Pinpoint the cell where the given text exists, returning its [X, Y] midpoint coordinate. 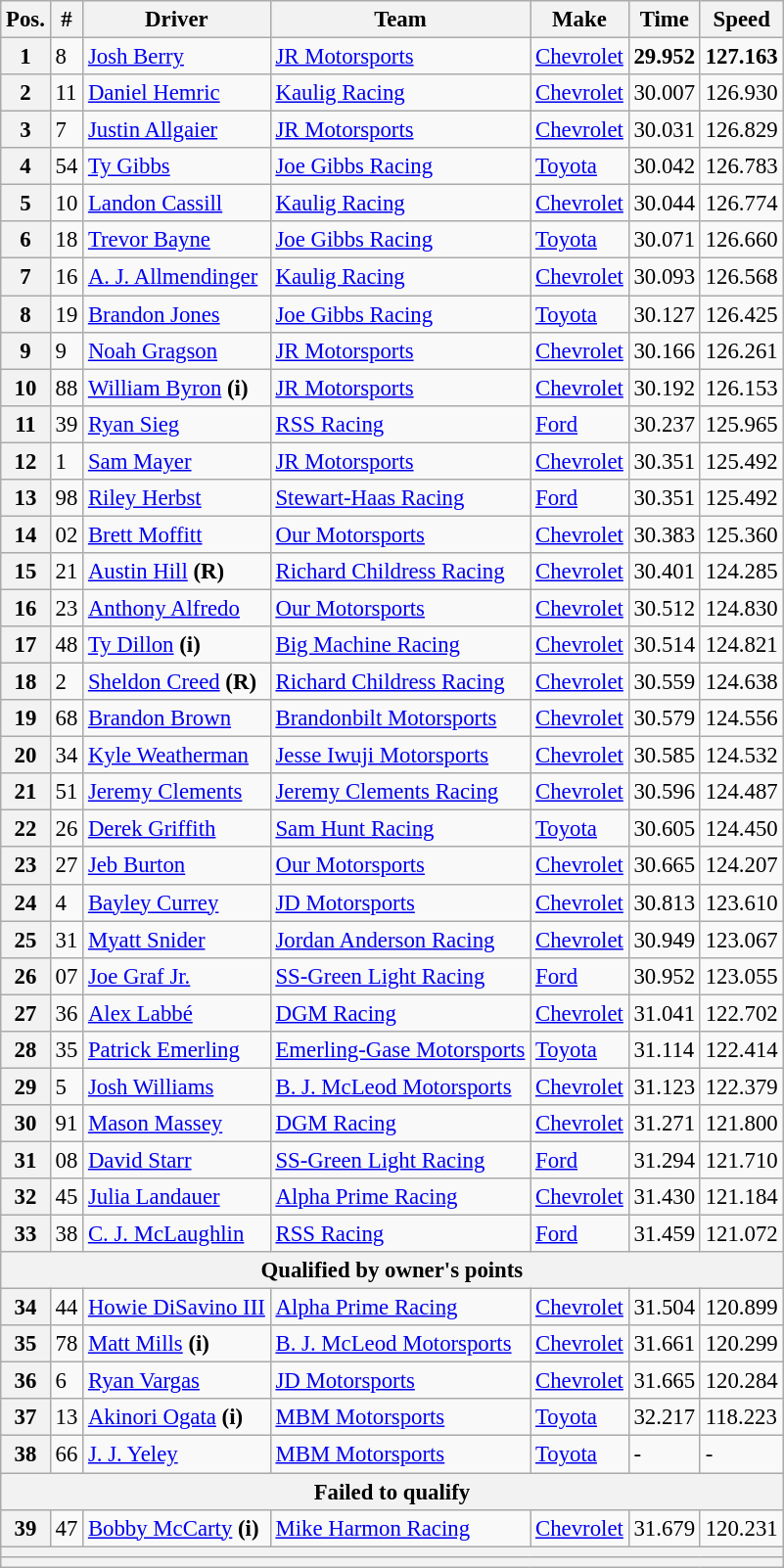
121.072 [742, 1234]
126.829 [742, 130]
Stewart-Haas Racing [400, 498]
30.585 [664, 756]
120.284 [742, 1381]
Mason Massey [177, 1124]
124.821 [742, 645]
31.430 [664, 1197]
30.813 [664, 902]
Howie DiSavino III [177, 1308]
91 [67, 1124]
122.414 [742, 1050]
15 [25, 572]
30.383 [664, 534]
Brandon Brown [177, 718]
120.899 [742, 1308]
30.512 [664, 608]
66 [67, 1454]
Alex Labbé [177, 1013]
Joe Graf Jr. [177, 976]
Time [664, 20]
C. J. McLaughlin [177, 1234]
Akinori Ogata (i) [177, 1418]
30.166 [664, 350]
30.665 [664, 866]
17 [25, 645]
Brett Moffitt [177, 534]
3 [25, 130]
124.556 [742, 718]
Derek Griffith [177, 829]
123.055 [742, 976]
Bobby McCarty (i) [177, 1528]
126.660 [742, 240]
14 [25, 534]
30.192 [664, 388]
121.184 [742, 1197]
31.294 [664, 1160]
30 [25, 1124]
30.605 [664, 829]
88 [67, 388]
121.800 [742, 1124]
30.093 [664, 277]
Jeremy Clements Racing [400, 792]
30.952 [664, 976]
Big Machine Racing [400, 645]
Bayley Currey [177, 902]
31.679 [664, 1528]
07 [67, 976]
54 [67, 166]
31.665 [664, 1381]
Jordan Anderson Racing [400, 940]
Mike Harmon Racing [400, 1528]
125.360 [742, 534]
31.459 [664, 1234]
30.559 [664, 682]
123.067 [742, 940]
Julia Landauer [177, 1197]
126.153 [742, 388]
78 [67, 1344]
31.114 [664, 1050]
37 [25, 1418]
31.504 [664, 1308]
126.261 [742, 350]
Josh Williams [177, 1086]
31.041 [664, 1013]
124.638 [742, 682]
30.031 [664, 130]
127.163 [742, 57]
121.710 [742, 1160]
123.610 [742, 902]
Ryan Vargas [177, 1381]
Ty Gibbs [177, 166]
30.042 [664, 166]
126.783 [742, 166]
24 [25, 902]
47 [67, 1528]
08 [67, 1160]
30.237 [664, 424]
30.514 [664, 645]
Jeremy Clements [177, 792]
J. J. Yeley [177, 1454]
Sam Hunt Racing [400, 829]
# [67, 20]
Pos. [25, 20]
126.930 [742, 93]
Brandonbilt Motorsports [400, 718]
124.285 [742, 572]
Sam Mayer [177, 461]
Sheldon Creed (R) [177, 682]
30.949 [664, 940]
Austin Hill (R) [177, 572]
124.532 [742, 756]
118.223 [742, 1418]
126.568 [742, 277]
Ryan Sieg [177, 424]
126.425 [742, 314]
Riley Herbst [177, 498]
Brandon Jones [177, 314]
31.123 [664, 1086]
30.007 [664, 93]
Qualified by owner's points [392, 1270]
Noah Gragson [177, 350]
126.774 [742, 204]
122.379 [742, 1086]
33 [25, 1234]
Matt Mills (i) [177, 1344]
Failed to qualify [392, 1492]
124.450 [742, 829]
Anthony Alfredo [177, 608]
Speed [742, 20]
Kyle Weatherman [177, 756]
Emerling-Gase Motorsports [400, 1050]
32 [25, 1197]
12 [25, 461]
29.952 [664, 57]
45 [67, 1197]
124.207 [742, 866]
51 [67, 792]
A. J. Allmendinger [177, 277]
Jeb Burton [177, 866]
30.596 [664, 792]
Patrick Emerling [177, 1050]
30.071 [664, 240]
124.487 [742, 792]
44 [67, 1308]
120.299 [742, 1344]
William Byron (i) [177, 388]
28 [25, 1050]
22 [25, 829]
124.830 [742, 608]
29 [25, 1086]
25 [25, 940]
120.231 [742, 1528]
122.702 [742, 1013]
Daniel Hemric [177, 93]
Team [400, 20]
David Starr [177, 1160]
30.401 [664, 572]
31.271 [664, 1124]
Make [579, 20]
Josh Berry [177, 57]
Jesse Iwuji Motorsports [400, 756]
Ty Dillon (i) [177, 645]
30.044 [664, 204]
30.579 [664, 718]
125.965 [742, 424]
02 [67, 534]
Myatt Snider [177, 940]
30.127 [664, 314]
Justin Allgaier [177, 130]
Landon Cassill [177, 204]
Trevor Bayne [177, 240]
68 [67, 718]
31.661 [664, 1344]
32.217 [664, 1418]
98 [67, 498]
20 [25, 756]
Driver [177, 20]
48 [67, 645]
